Return the (X, Y) coordinate for the center point of the cell that contains the specified text.  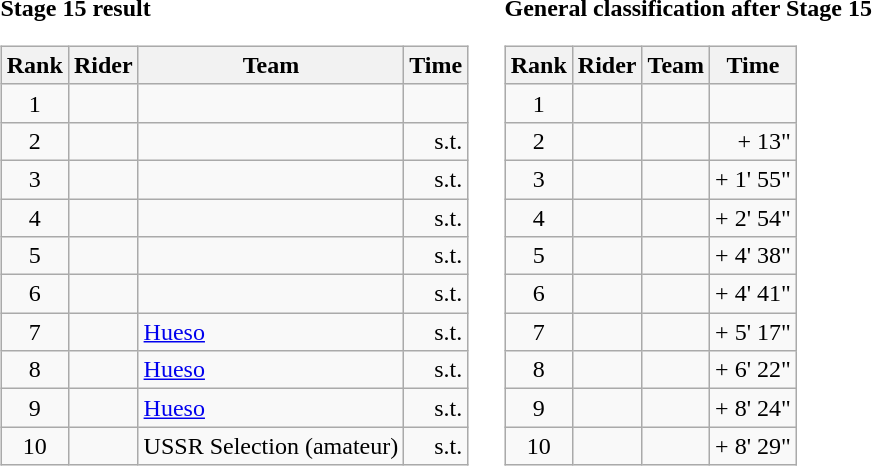
+ 8' 29" (754, 446)
+ 1' 55" (754, 179)
+ 13" (754, 141)
+ 8' 24" (754, 408)
+ 4' 38" (754, 256)
+ 2' 54" (754, 217)
+ 4' 41" (754, 294)
+ 6' 22" (754, 370)
+ 5' 17" (754, 332)
USSR Selection (amateur) (271, 446)
